Find where the given text appears and provide that cell's center as (x, y) coordinate. 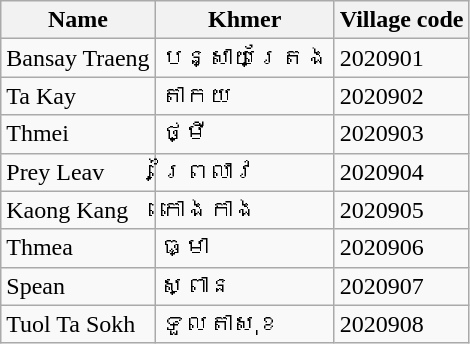
2020908 (402, 324)
2020902 (402, 96)
កោងកាង (244, 210)
តាកយ (244, 96)
2020907 (402, 286)
ព្រៃលាវ (244, 172)
Ta Kay (78, 96)
Thmea (78, 248)
ទួលតាសុខ (244, 324)
ស្ពាន (244, 286)
2020901 (402, 58)
Spean (78, 286)
2020906 (402, 248)
បន្សាយត្រែង (244, 58)
2020903 (402, 134)
Tuol Ta Sokh (78, 324)
Thmei (78, 134)
Khmer (244, 20)
Kaong Kang (78, 210)
ថ្មី (244, 134)
ធ្មា (244, 248)
Village code (402, 20)
2020904 (402, 172)
Prey Leav (78, 172)
2020905 (402, 210)
Bansay Traeng (78, 58)
Name (78, 20)
